Determine the (X, Y) coordinate at the center of the cell enclosing the given text.  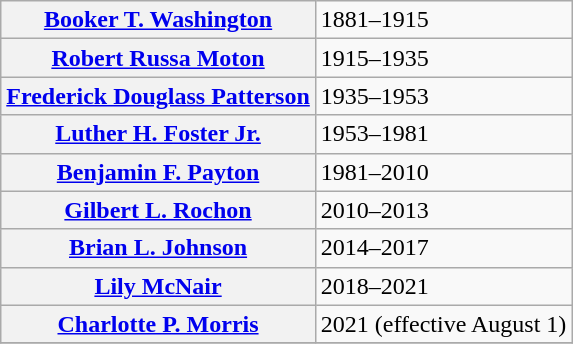
Charlotte P. Morris (158, 324)
2018–2021 (444, 286)
Booker T. Washington (158, 20)
1953–1981 (444, 134)
1881–1915 (444, 20)
1915–1935 (444, 58)
2021 (effective August 1) (444, 324)
2014–2017 (444, 248)
Gilbert L. Rochon (158, 210)
1981–2010 (444, 172)
Benjamin F. Payton (158, 172)
Brian L. Johnson (158, 248)
Luther H. Foster Jr. (158, 134)
2010–2013 (444, 210)
Robert Russa Moton (158, 58)
Frederick Douglass Patterson (158, 96)
1935–1953 (444, 96)
Lily McNair (158, 286)
